Pinpoint the cell where the given text exists, returning its [x, y] midpoint coordinate. 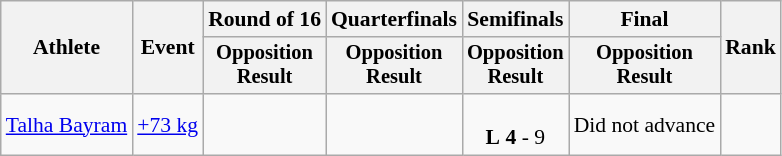
Semifinals [516, 19]
Final [645, 19]
Event [168, 48]
Quarterfinals [394, 19]
+73 kg [168, 124]
L 4 - 9 [516, 124]
Round of 16 [264, 19]
Did not advance [645, 124]
Athlete [66, 48]
Talha Bayram [66, 124]
Rank [750, 48]
